Determine the [x, y] coordinate at the center of the cell enclosing the given text.  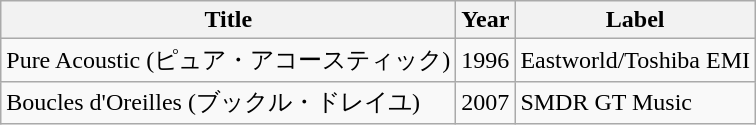
Pure Acoustic (ピュア・アコースティック) [228, 60]
1996 [486, 60]
Year [486, 20]
Label [636, 20]
2007 [486, 102]
Title [228, 20]
SMDR GT Music [636, 102]
Boucles d'Oreilles (ブックル・ドレイユ) [228, 102]
Eastworld/Toshiba EMI [636, 60]
